Extract the [x, y] coordinate from the center of the cell holding the provided text.  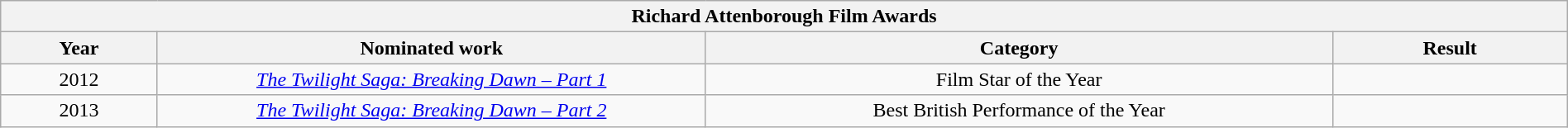
Richard Attenborough Film Awards [784, 17]
Best British Performance of the Year [1019, 111]
Nominated work [432, 48]
Year [79, 48]
2012 [79, 79]
Result [1450, 48]
Category [1019, 48]
The Twilight Saga: Breaking Dawn – Part 1 [432, 79]
2013 [79, 111]
Film Star of the Year [1019, 79]
The Twilight Saga: Breaking Dawn – Part 2 [432, 111]
